For the text-containing cell, return its midpoint in (x, y) coordinate format. 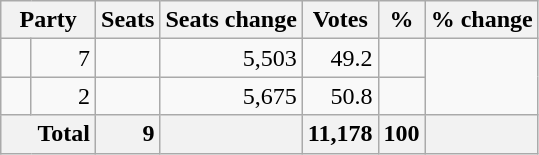
Votes (340, 20)
Total (48, 134)
Seats (128, 20)
9 (128, 134)
7 (63, 58)
Seats change (231, 20)
Party (48, 20)
% (402, 20)
100 (402, 134)
49.2 (340, 58)
11,178 (340, 134)
5,503 (231, 58)
5,675 (231, 96)
50.8 (340, 96)
2 (63, 96)
% change (482, 20)
